For the text-containing cell, return its midpoint in [x, y] coordinate format. 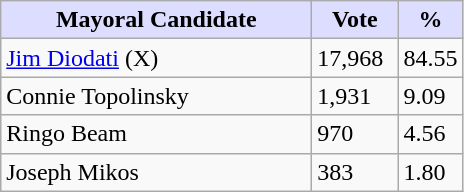
% [430, 20]
84.55 [430, 58]
17,968 [355, 58]
1,931 [355, 96]
970 [355, 134]
1.80 [430, 172]
Connie Topolinsky [156, 96]
Vote [355, 20]
9.09 [430, 96]
Ringo Beam [156, 134]
Joseph Mikos [156, 172]
Jim Diodati (X) [156, 58]
Mayoral Candidate [156, 20]
383 [355, 172]
4.56 [430, 134]
